Output the [X, Y] coordinate of the center of the cell containing the given text.  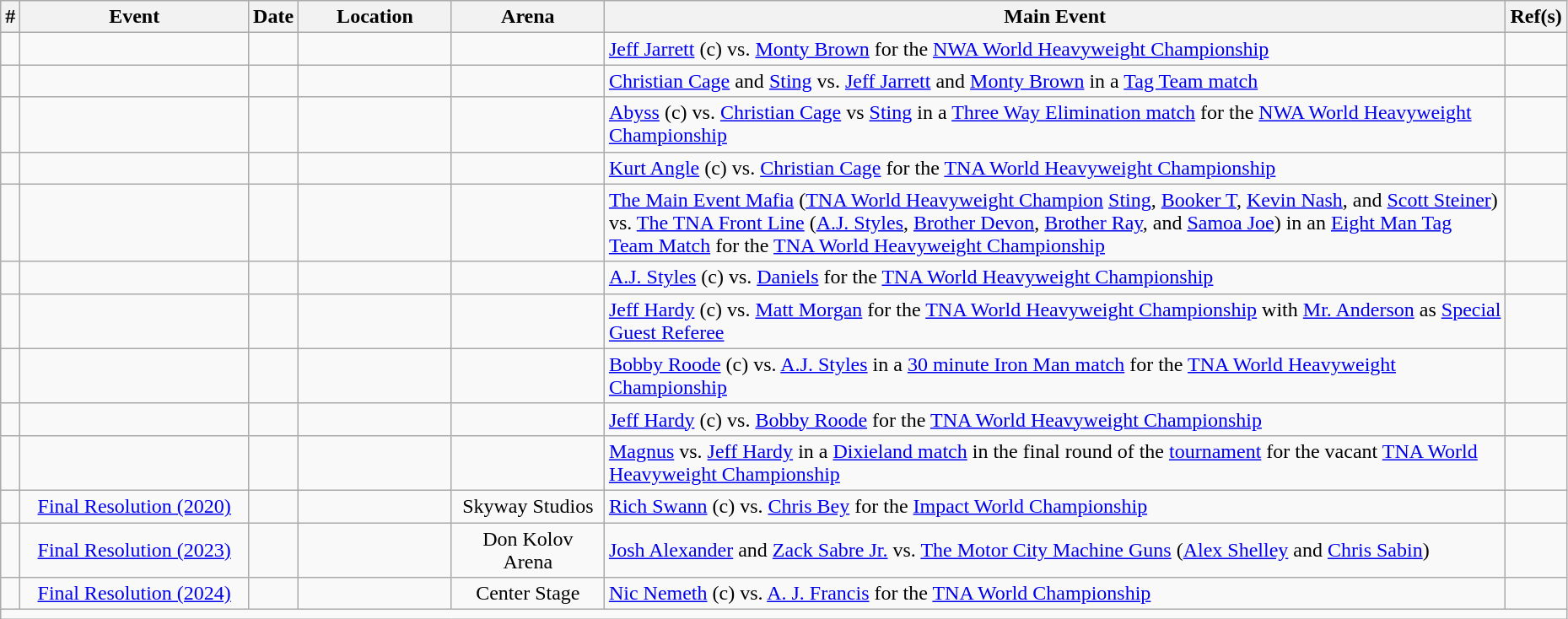
Magnus vs. Jeff Hardy in a Dixieland match in the final round of the tournament for the vacant TNA World Heavyweight Championship [1054, 462]
A.J. Styles (c) vs. Daniels for the TNA World Heavyweight Championship [1054, 277]
Nic Nemeth (c) vs. A. J. Francis for the TNA World Championship [1054, 594]
Event [135, 17]
Jeff Hardy (c) vs. Matt Morgan for the TNA World Heavyweight Championship with Mr. Anderson as Special Guest Referee [1054, 320]
Jeff Jarrett (c) vs. Monty Brown for the NWA World Heavyweight Championship [1054, 49]
Ref(s) [1536, 17]
Kurt Angle (c) vs. Christian Cage for the TNA World Heavyweight Championship [1054, 168]
Arena [528, 17]
Skyway Studios [528, 506]
Abyss (c) vs. Christian Cage vs Sting in a Three Way Elimination match for the NWA World Heavyweight Championship [1054, 125]
Don Kolov Arena [528, 550]
Final Resolution (2024) [135, 594]
Jeff Hardy (c) vs. Bobby Roode for the TNA World Heavyweight Championship [1054, 419]
Final Resolution (2023) [135, 550]
Bobby Roode (c) vs. A.J. Styles in a 30 minute Iron Man match for the TNA World Heavyweight Championship [1054, 376]
Main Event [1054, 17]
# [10, 17]
Rich Swann (c) vs. Chris Bey for the Impact World Championship [1054, 506]
Final Resolution (2020) [135, 506]
Josh Alexander and Zack Sabre Jr. vs. The Motor City Machine Guns (Alex Shelley and Chris Sabin) [1054, 550]
Date [273, 17]
Christian Cage and Sting vs. Jeff Jarrett and Monty Brown in a Tag Team match [1054, 81]
Center Stage [528, 594]
Location [375, 17]
